Extract the (X, Y) coordinate from the center of the cell holding the provided text.  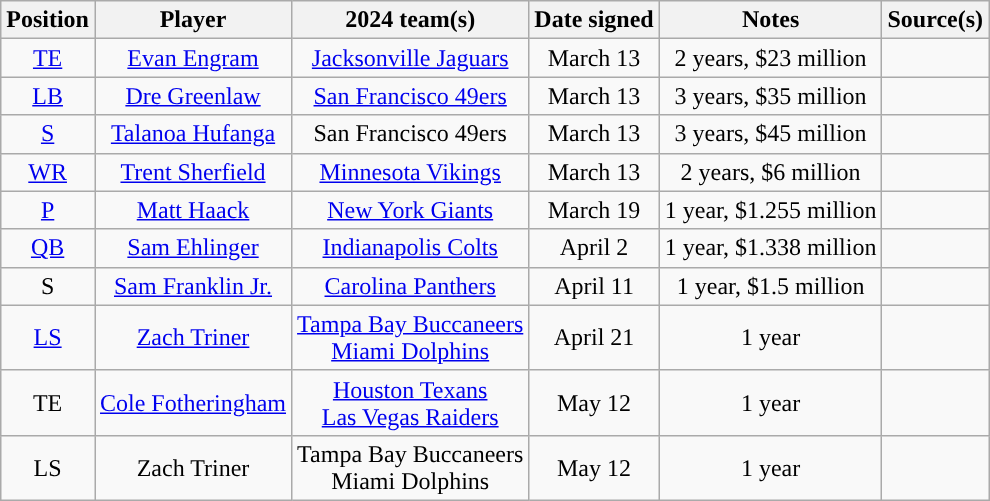
Indianapolis Colts (410, 248)
3 years, $45 million (770, 134)
Minnesota Vikings (410, 172)
Matt Haack (192, 210)
Carolina Panthers (410, 286)
Player (192, 20)
2 years, $23 million (770, 58)
Evan Engram (192, 58)
April 11 (594, 286)
Notes (770, 20)
March 19 (594, 210)
P (48, 210)
Source(s) (936, 20)
2 years, $6 million (770, 172)
Sam Ehlinger (192, 248)
1 year, $1.255 million (770, 210)
Cole Fotheringham (192, 402)
New York Giants (410, 210)
Jacksonville Jaguars (410, 58)
Houston TexansLas Vegas Raiders (410, 402)
1 year, $1.338 million (770, 248)
Sam Franklin Jr. (192, 286)
3 years, $35 million (770, 96)
QB (48, 248)
April 21 (594, 338)
Position (48, 20)
LB (48, 96)
WR (48, 172)
1 year, $1.5 million (770, 286)
Talanoa Hufanga (192, 134)
Dre Greenlaw (192, 96)
Date signed (594, 20)
2024 team(s) (410, 20)
April 2 (594, 248)
Trent Sherfield (192, 172)
